Capture the cell that displays the provided text and extract its (x, y) central coordinate. 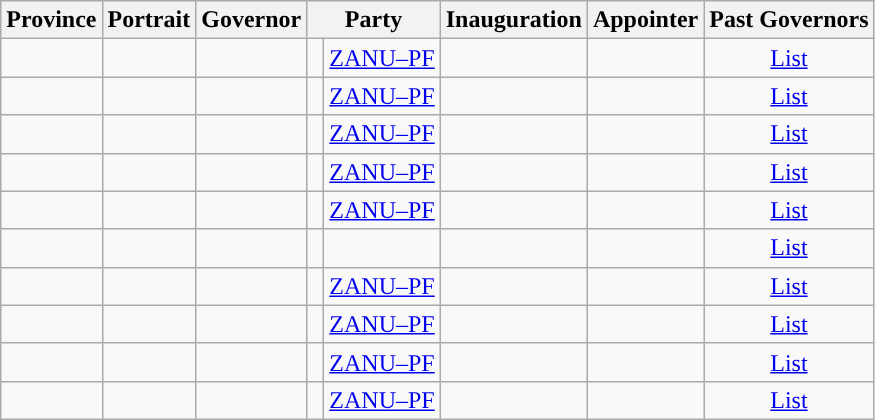
Province (52, 20)
Party (374, 20)
Appointer (645, 20)
Inauguration (514, 20)
Portrait (149, 20)
Past Governors (789, 20)
Governor (252, 20)
